Return (x, y) of the center of cell containing provided text 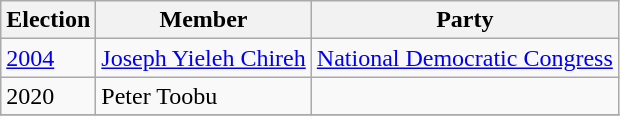
National Democratic Congress (464, 58)
2004 (48, 58)
Peter Toobu (204, 96)
Party (464, 20)
2020 (48, 96)
Joseph Yieleh Chireh (204, 58)
Election (48, 20)
Member (204, 20)
